Find where the given text appears and provide that cell's center as [X, Y] coordinate. 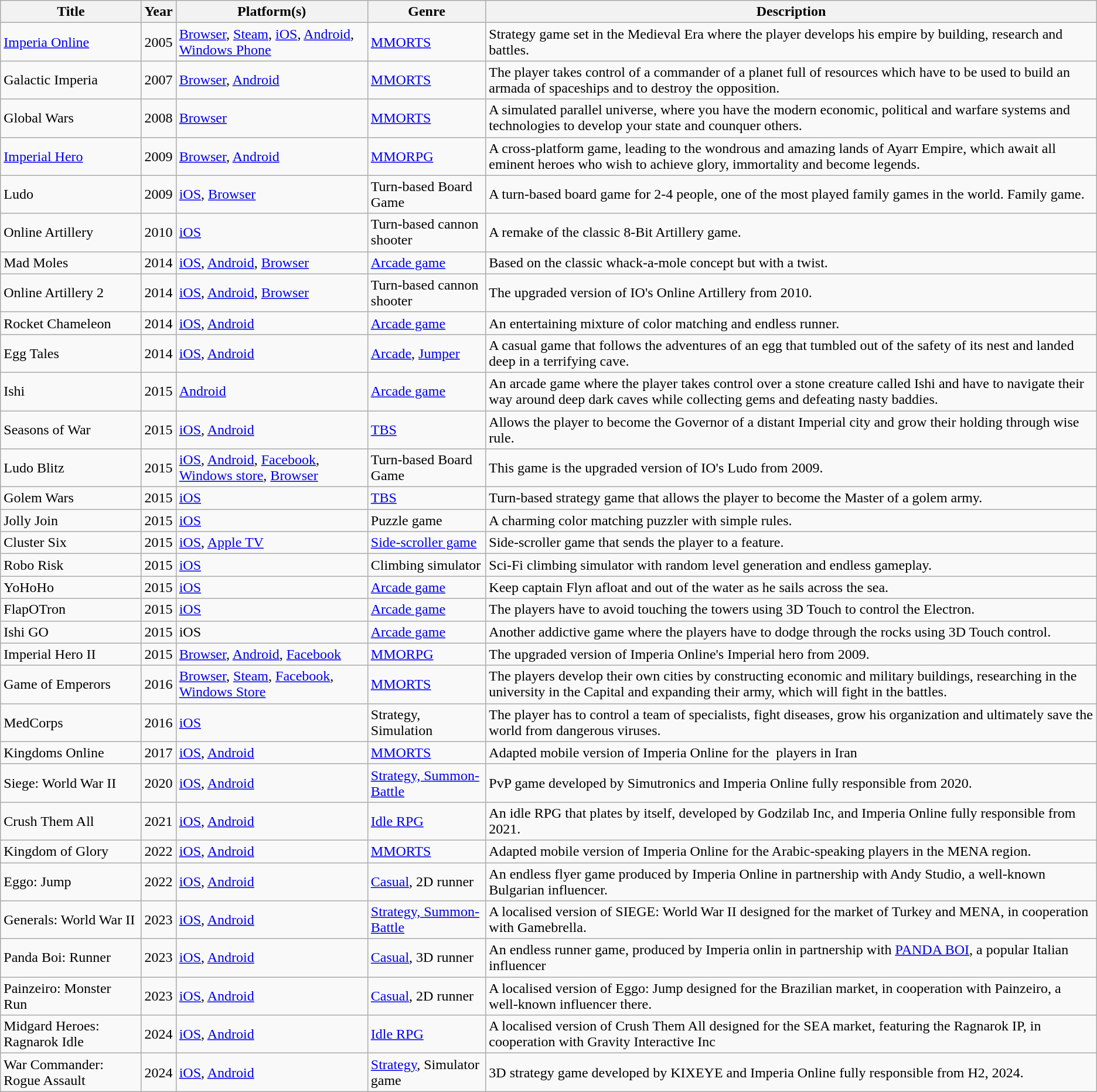
Another addictive game where the players have to dodge through the rocks using 3D Touch control. [791, 632]
iOS, Android, Facebook, Windows store, Browser [272, 468]
Keep captain Flyn afloat and out of the water as he sails across the sea. [791, 587]
Arcade, Jumper [427, 353]
Strategy game set in the Medieval Era where the player develops his empire by building, research and battles. [791, 42]
A localised version of Crush Them All designed for the SEA market, featuring the Ragnarok IP, in cooperation with Gravity Interactive Inc [791, 1034]
FlapOTron [71, 610]
An endless runner game, produced by Imperia onlin in partnership with PANDA BOI, a popular Italian influencer [791, 958]
Platform(s) [272, 12]
Allows the player to become the Governor of a distant Imperial city and grow their holding through wise rule. [791, 429]
Title [71, 12]
Puzzle game [427, 521]
Rocket Chameleon [71, 323]
PvP game developed by Simutronics and Imperia Online fully responsible from 2020. [791, 783]
War Commander: Rogue Assault [71, 1073]
Description [791, 12]
Sci-Fi climbing simulator with random level generation and endless gameplay. [791, 565]
A localised version of SIEGE: World War II designed for the market of Turkey and MENA, in cooperation with Gamebrella. [791, 920]
Jolly Join [71, 521]
Online Artillery [71, 232]
MedCorps [71, 722]
Browser, Android, Facebook [272, 654]
Turn-based strategy game that allows the player to become the Master of a golem army. [791, 498]
Browser, Steam, iOS, Android, Windows Phone [272, 42]
The upgraded version of Imperia Online's Imperial hero from 2009. [791, 654]
A localised version of Eggo: Jump designed for the Brazilian market, in cooperation with Painzeiro, a well-known influencer there. [791, 996]
Imperial Hero II [71, 654]
Ishi [71, 392]
Generals: World War II [71, 920]
Browser [272, 118]
An entertaining mixture of color matching and endless runner. [791, 323]
Strategy, Simulator game [427, 1073]
Crush Them All [71, 821]
A turn-based board game for 2-4 people, one of the most played family games in the world. Family game. [791, 195]
The player has to control a team of specialists, fight diseases, grow his organization and ultimately save the world from dangerous viruses. [791, 722]
Imperial Hero [71, 156]
Painzeiro: Monster Run [71, 996]
2020 [158, 783]
2005 [158, 42]
Online Artillery 2 [71, 293]
Seasons of War [71, 429]
Based on the classic whack-a-mole concept but with a twist. [791, 263]
Climbing simulator [427, 565]
Adapted mobile version of Imperia Online for the players in Iran [791, 753]
2021 [158, 821]
Galactic Imperia [71, 80]
Ishi GO [71, 632]
2008 [158, 118]
This game is the upgraded version of IO's Ludo from 2009. [791, 468]
Ludo Blitz [71, 468]
Game of Emperors [71, 685]
2007 [158, 80]
Year [158, 12]
Mad Moles [71, 263]
Side-scroller game [427, 543]
Cluster Six [71, 543]
2017 [158, 753]
Eggo: Jump [71, 882]
iOS, Apple TV [272, 543]
2010 [158, 232]
Global Wars [71, 118]
Strategy, Simulation [427, 722]
Egg Tales [71, 353]
Android [272, 392]
The players have to avoid touching the towers using 3D Touch to control the Electron. [791, 610]
Midgard Heroes: Ragnarok Idle [71, 1034]
Ludo [71, 195]
Robo Risk [71, 565]
Panda Boi: Runner [71, 958]
The upgraded version of IO's Online Artillery from 2010. [791, 293]
A remake of the classic 8-Bit Artillery game. [791, 232]
An idle RPG that plates by itself, developed by Godzilab Inc, and Imperia Online fully responsible from 2021. [791, 821]
A casual game that follows the adventures of an egg that tumbled out of the safety of its nest and landed deep in a terrifying cave. [791, 353]
Browser, Steam, Facebook, Windows Store [272, 685]
An endless flyer game produced by Imperia Online in partnership with Andy Studio, a well-known Bulgarian influencer. [791, 882]
iOS, Browser [272, 195]
YoHoHo [71, 587]
3D strategy game developed by KIXEYE and Imperia Online fully responsible from H2, 2024. [791, 1073]
Casual, 3D runner [427, 958]
Kingdoms Online [71, 753]
Golem Wars [71, 498]
Side-scroller game that sends the player to a feature. [791, 543]
Imperia Online [71, 42]
Kingdom of Glory [71, 851]
Siege: World War II [71, 783]
A charming color matching puzzler with simple rules. [791, 521]
Adapted mobile version of Imperia Online for the Arabic-speaking players in the MENA region. [791, 851]
Genre [427, 12]
